Capture the cell that displays the provided text and extract its (x, y) central coordinate. 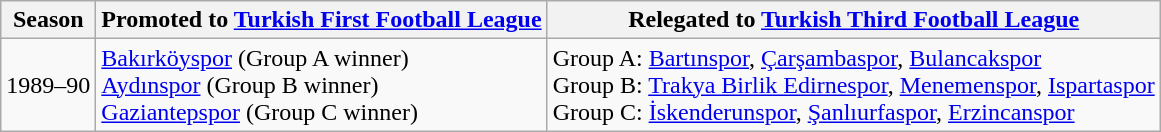
1989–90 (48, 85)
Bakırköyspor (Group A winner)Aydınspor (Group B winner)Gaziantepspor (Group C winner) (322, 85)
Relegated to Turkish Third Football League (854, 20)
Season (48, 20)
Promoted to Turkish First Football League (322, 20)
